Pinpoint the cell where the given text exists, returning its [x, y] midpoint coordinate. 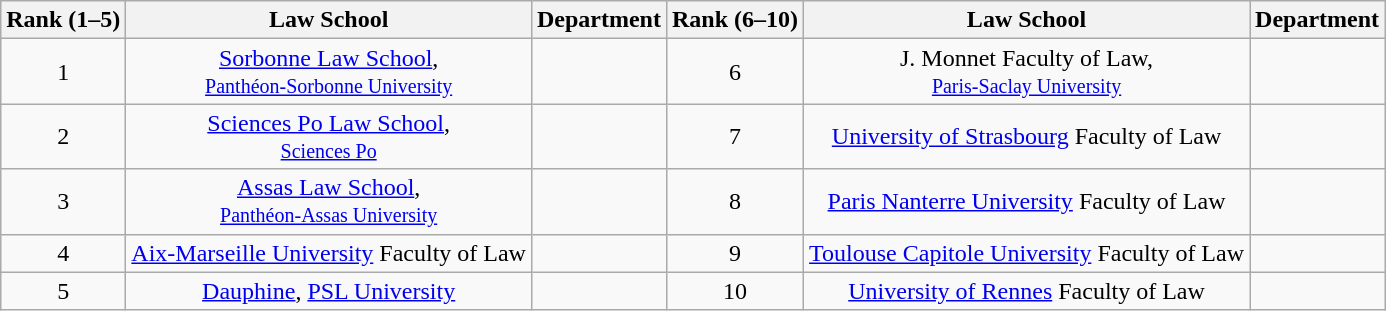
Paris Nanterre University Faculty of Law [1027, 202]
10 [734, 291]
5 [64, 291]
3 [64, 202]
6 [734, 72]
Assas Law School,Panthéon-Assas University [329, 202]
Rank (6–10) [734, 20]
Dauphine, PSL University [329, 291]
9 [734, 253]
Toulouse Capitole University Faculty of Law [1027, 253]
2 [64, 136]
Aix-Marseille University Faculty of Law [329, 253]
Rank (1–5) [64, 20]
7 [734, 136]
4 [64, 253]
J. Monnet Faculty of Law,Paris-Saclay University [1027, 72]
University of Strasbourg Faculty of Law [1027, 136]
8 [734, 202]
Sorbonne Law School,Panthéon-Sorbonne University [329, 72]
1 [64, 72]
University of Rennes Faculty of Law [1027, 291]
Sciences Po Law School,Sciences Po [329, 136]
